Detect which cell encompasses the target text, then output its (X, Y) center coordinate. 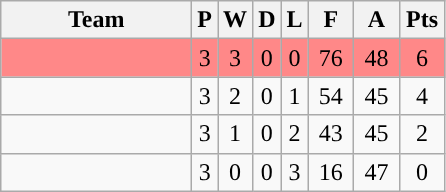
48 (377, 58)
47 (377, 172)
F (331, 20)
76 (331, 58)
A (377, 20)
54 (331, 96)
4 (422, 96)
Team (96, 20)
Pts (422, 20)
W (236, 20)
D (267, 20)
6 (422, 58)
43 (331, 134)
P (205, 20)
16 (331, 172)
L (294, 20)
